From the cell containing the given text, extract its center point as [x, y] coordinate. 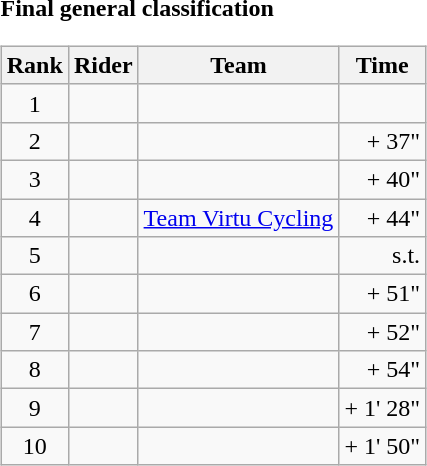
+ 44" [382, 217]
2 [34, 141]
Time [382, 65]
s.t. [382, 256]
+ 54" [382, 370]
9 [34, 408]
6 [34, 294]
5 [34, 256]
+ 51" [382, 294]
Rider [103, 65]
Team [238, 65]
4 [34, 217]
+ 40" [382, 179]
+ 1' 50" [382, 446]
+ 37" [382, 141]
3 [34, 179]
Rank [34, 65]
10 [34, 446]
1 [34, 103]
+ 1' 28" [382, 408]
7 [34, 332]
8 [34, 370]
Team Virtu Cycling [238, 217]
+ 52" [382, 332]
